Locate the cell with the specified text and output its (x, y) center coordinate. 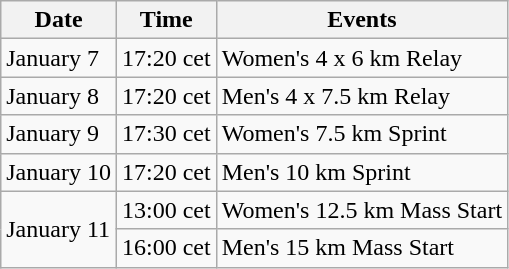
January 9 (59, 134)
Women's 4 x 6 km Relay (362, 58)
16:00 cet (166, 248)
13:00 cet (166, 210)
Events (362, 20)
Time (166, 20)
January 7 (59, 58)
Men's 15 km Mass Start (362, 248)
Men's 10 km Sprint (362, 172)
January 10 (59, 172)
Women's 7.5 km Sprint (362, 134)
Men's 4 x 7.5 km Relay (362, 96)
Women's 12.5 km Mass Start (362, 210)
January 8 (59, 96)
17:30 cet (166, 134)
Date (59, 20)
January 11 (59, 229)
